Provide the (x, y) coordinate of the cell's center where the given text is located.  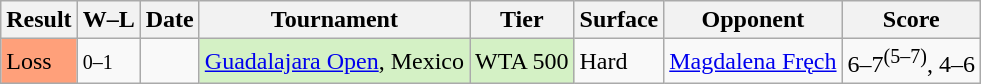
Tier (522, 20)
Score (911, 20)
0–1 (108, 62)
Date (170, 20)
Loss (39, 62)
6–7(5–7), 4–6 (911, 62)
W–L (108, 20)
Surface (619, 20)
Result (39, 20)
Tournament (334, 20)
Opponent (753, 20)
Magdalena Fręch (753, 62)
Hard (619, 62)
Guadalajara Open, Mexico (334, 62)
WTA 500 (522, 62)
